Capture the cell that displays the provided text and extract its [x, y] central coordinate. 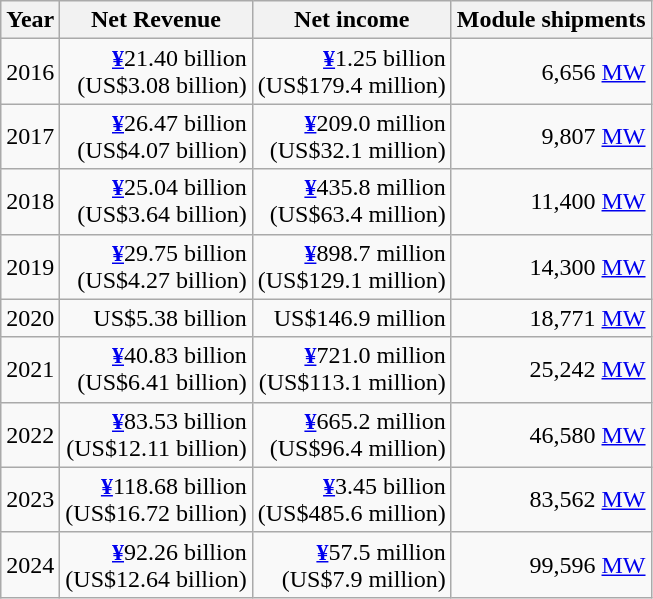
¥92.26 billion(US$12.64 billion) [156, 564]
2017 [30, 136]
2020 [30, 318]
46,580 MW [551, 434]
6,656 MW [551, 72]
25,242 MW [551, 370]
US$5.38 billion [156, 318]
¥3.45 billion (US$485.6 million) [352, 500]
2022 [30, 434]
¥435.8 million (US$63.4 million) [352, 202]
18,771 MW [551, 318]
Net Revenue [156, 20]
¥26.47 billion(US$4.07 billion) [156, 136]
Year [30, 20]
2016 [30, 72]
2021 [30, 370]
2019 [30, 266]
Module shipments [551, 20]
¥721.0 million (US$113.1 million) [352, 370]
9,807 MW [551, 136]
¥1.25 billion (US$179.4 million) [352, 72]
¥898.7 million (US$129.1 million) [352, 266]
¥209.0 million (US$32.1 million) [352, 136]
¥83.53 billion (US$12.11 billion) [156, 434]
2023 [30, 500]
99,596 MW [551, 564]
¥29.75 billion (US$4.27 billion) [156, 266]
Net income [352, 20]
¥25.04 billion (US$3.64 billion) [156, 202]
¥21.40 billion (US$3.08 billion) [156, 72]
US$146.9 million [352, 318]
¥57.5 million(US$7.9 million) [352, 564]
¥118.68 billion (US$16.72 billion) [156, 500]
¥665.2 million (US$96.4 million) [352, 434]
14,300 MW [551, 266]
¥40.83 billion (US$6.41 billion) [156, 370]
11,400 MW [551, 202]
83,562 MW [551, 500]
2018 [30, 202]
2024 [30, 564]
